Output the [X, Y] coordinate of the center of the cell containing the given text.  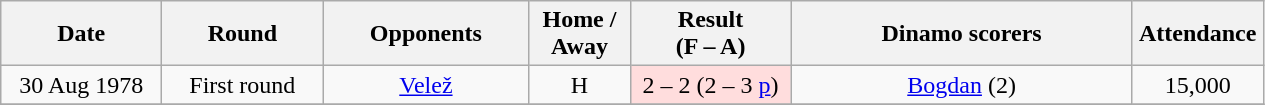
Round [242, 34]
First round [242, 85]
2 – 2 (2 – 3 p) [710, 85]
Home /Away [580, 34]
Attendance [1198, 34]
Dinamo scorers [962, 34]
H [580, 85]
30 Aug 1978 [82, 85]
Opponents [426, 34]
15,000 [1198, 85]
Bogdan (2) [962, 85]
Date [82, 34]
Result (F – A) [710, 34]
Velež [426, 85]
